Find where the given text appears and provide that cell's center as (X, Y) coordinate. 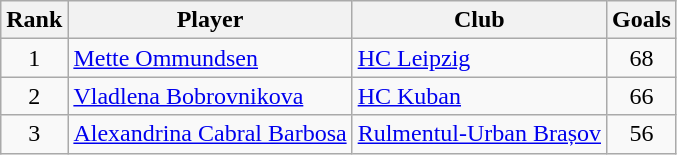
Rulmentul-Urban Brașov (479, 134)
3 (34, 134)
2 (34, 96)
68 (642, 58)
Player (210, 20)
Alexandrina Cabral Barbosa (210, 134)
Vladlena Bobrovnikova (210, 96)
Club (479, 20)
HC Kuban (479, 96)
66 (642, 96)
Rank (34, 20)
56 (642, 134)
Goals (642, 20)
Mette Ommundsen (210, 58)
1 (34, 58)
HC Leipzig (479, 58)
